For the text-containing cell, return its midpoint in (X, Y) coordinate format. 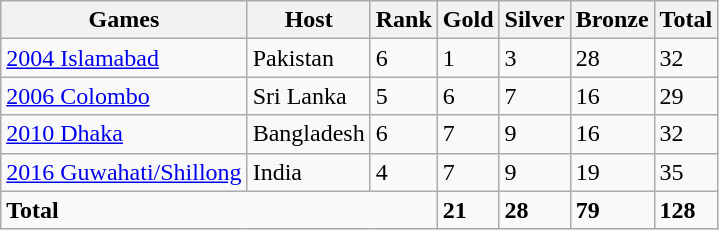
29 (686, 96)
1 (468, 58)
Gold (468, 20)
2006 Colombo (124, 96)
19 (612, 172)
India (308, 172)
128 (686, 210)
Rank (404, 20)
Host (308, 20)
2010 Dhaka (124, 134)
Bangladesh (308, 134)
Pakistan (308, 58)
Games (124, 20)
Silver (534, 20)
79 (612, 210)
21 (468, 210)
Bronze (612, 20)
5 (404, 96)
4 (404, 172)
Sri Lanka (308, 96)
3 (534, 58)
2004 Islamabad (124, 58)
35 (686, 172)
2016 Guwahati/Shillong (124, 172)
